Capture the cell that displays the provided text and extract its [X, Y] central coordinate. 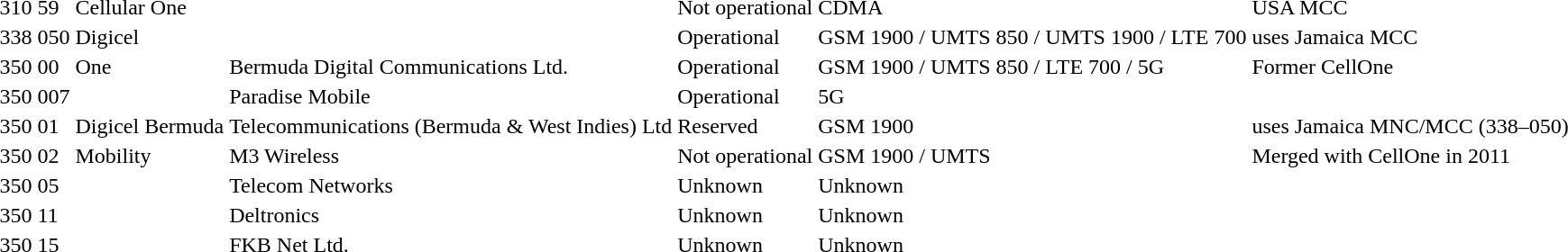
Telecom Networks [451, 185]
Deltronics [451, 215]
GSM 1900 / UMTS 850 / LTE 700 / 5G [1032, 67]
007 [54, 96]
GSM 1900 [1032, 126]
One [150, 67]
Reserved [745, 126]
Paradise Mobile [451, 96]
Digicel [150, 37]
Mobility [150, 156]
M3 Wireless [451, 156]
Telecommunications (Bermuda & West Indies) Ltd [451, 126]
Not operational [745, 156]
5G [1032, 96]
01 [54, 126]
11 [54, 215]
02 [54, 156]
050 [54, 37]
Digicel Bermuda [150, 126]
Bermuda Digital Communications Ltd. [451, 67]
00 [54, 67]
GSM 1900 / UMTS [1032, 156]
GSM 1900 / UMTS 850 / UMTS 1900 / LTE 700 [1032, 37]
05 [54, 185]
